Return the (x, y) coordinate for the center point of the cell that contains the specified text.  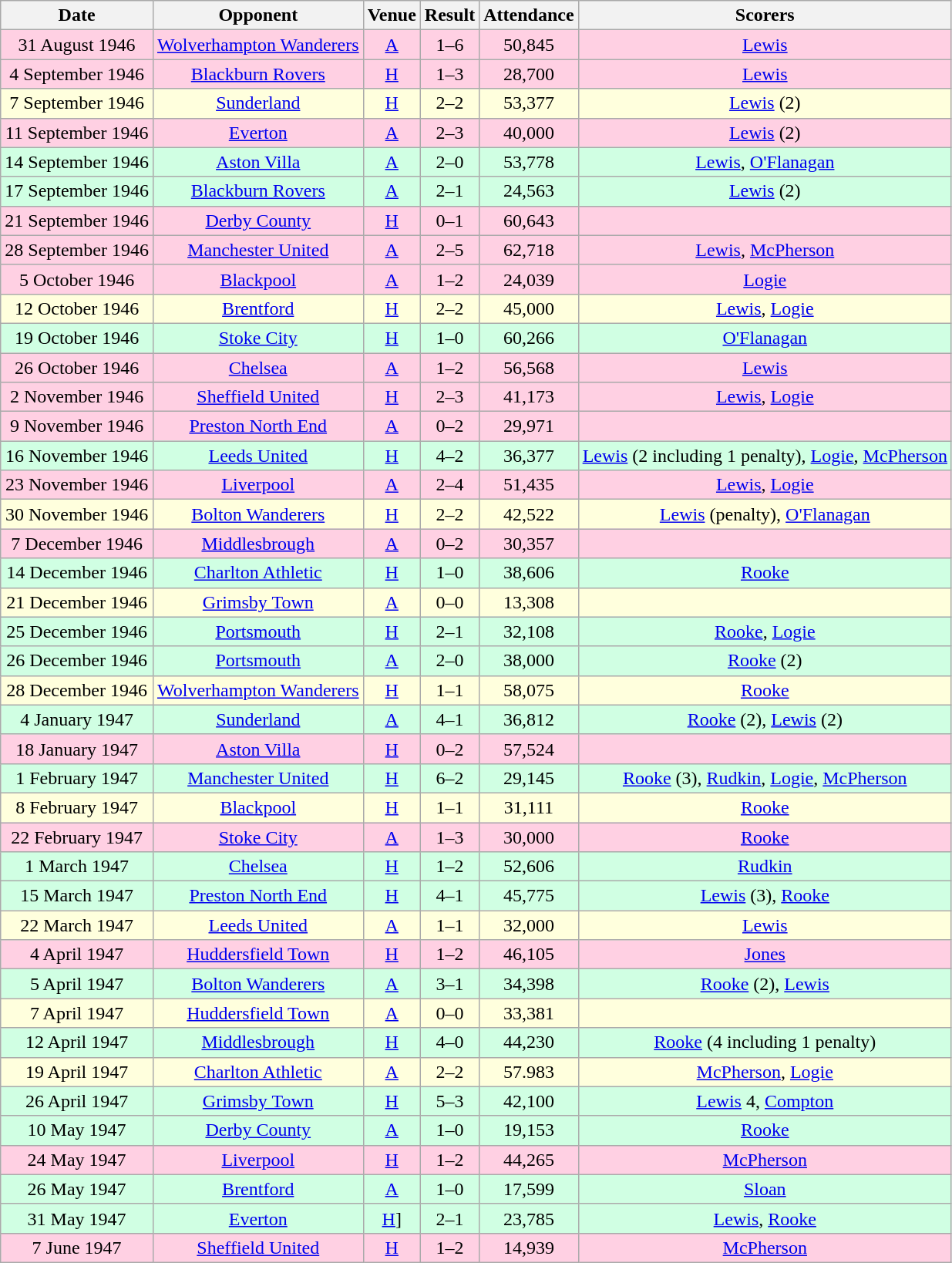
5–3 (449, 1101)
0–1 (449, 221)
12 April 1947 (77, 1042)
7 December 1946 (77, 544)
26 April 1947 (77, 1101)
32,108 (529, 631)
Rooke (3), Rudkin, Logie, McPherson (765, 778)
Lewis (3), Rooke (765, 896)
4 April 1947 (77, 955)
Rooke (2) (765, 661)
8 February 1947 (77, 807)
31 August 1946 (77, 45)
18 January 1947 (77, 749)
9 November 1946 (77, 426)
40,000 (529, 133)
29,145 (529, 778)
14 September 1946 (77, 162)
60,266 (529, 338)
34,398 (529, 984)
60,643 (529, 221)
3–1 (449, 984)
Lewis, Rooke (765, 1218)
38,000 (529, 661)
32,000 (529, 925)
Rooke (2), Lewis (2) (765, 719)
26 October 1946 (77, 368)
50,845 (529, 45)
H] (392, 1218)
45,000 (529, 308)
44,230 (529, 1042)
28 September 1946 (77, 250)
46,105 (529, 955)
17,599 (529, 1189)
62,718 (529, 250)
41,173 (529, 397)
Logie (765, 279)
26 May 1947 (77, 1189)
Lewis, McPherson (765, 250)
Lewis 4, Compton (765, 1101)
Lewis (penalty), O'Flanagan (765, 514)
21 December 1946 (77, 602)
7 September 1946 (77, 103)
51,435 (529, 485)
23,785 (529, 1218)
30,000 (529, 837)
4–0 (449, 1042)
29,971 (529, 426)
57,524 (529, 749)
11 September 1946 (77, 133)
Result (449, 15)
44,265 (529, 1160)
17 September 1946 (77, 191)
14 December 1946 (77, 573)
Attendance (529, 15)
38,606 (529, 573)
26 December 1946 (77, 661)
52,606 (529, 867)
Scorers (765, 15)
33,381 (529, 1013)
53,377 (529, 103)
45,775 (529, 896)
30,357 (529, 544)
23 November 1946 (77, 485)
13,308 (529, 602)
5 October 1946 (77, 279)
Date (77, 15)
Rudkin (765, 867)
42,522 (529, 514)
19,153 (529, 1130)
31 May 1947 (77, 1218)
2–5 (449, 250)
58,075 (529, 690)
McPherson, Logie (765, 1072)
22 March 1947 (77, 925)
25 December 1946 (77, 631)
31,111 (529, 807)
4 January 1947 (77, 719)
24,563 (529, 191)
12 October 1946 (77, 308)
6–2 (449, 778)
Rooke (2), Lewis (765, 984)
5 April 1947 (77, 984)
7 April 1947 (77, 1013)
7 June 1947 (77, 1248)
19 April 1947 (77, 1072)
22 February 1947 (77, 837)
Lewis (2 including 1 penalty), Logie, McPherson (765, 456)
Opponent (257, 15)
Venue (392, 15)
1 February 1947 (77, 778)
14,939 (529, 1248)
36,812 (529, 719)
2–4 (449, 485)
28 December 1946 (77, 690)
1 March 1947 (77, 867)
53,778 (529, 162)
19 October 1946 (77, 338)
30 November 1946 (77, 514)
Rooke (4 including 1 penalty) (765, 1042)
24,039 (529, 279)
Rooke, Logie (765, 631)
36,377 (529, 456)
24 May 1947 (77, 1160)
4 September 1946 (77, 74)
15 March 1947 (77, 896)
Sloan (765, 1189)
42,100 (529, 1101)
56,568 (529, 368)
4–2 (449, 456)
10 May 1947 (77, 1130)
21 September 1946 (77, 221)
28,700 (529, 74)
O'Flanagan (765, 338)
Jones (765, 955)
1–6 (449, 45)
57.983 (529, 1072)
Lewis, O'Flanagan (765, 162)
2 November 1946 (77, 397)
16 November 1946 (77, 456)
